Detect which cell encompasses the target text, then output its [X, Y] center coordinate. 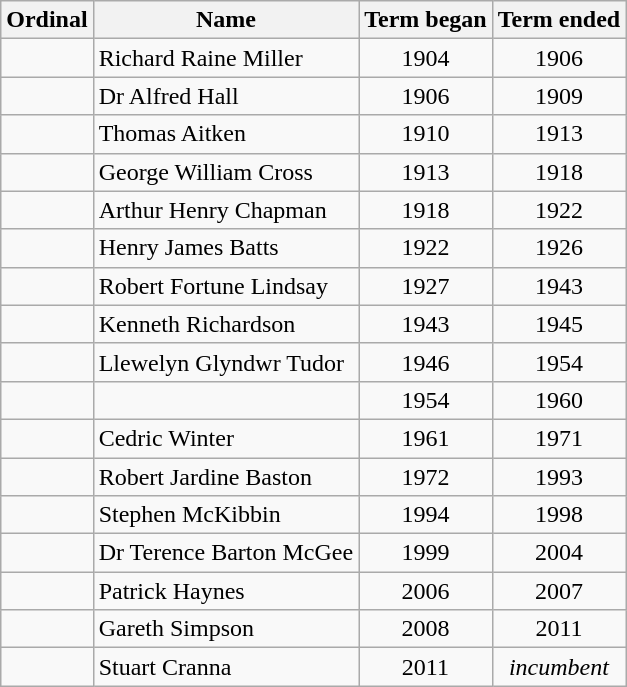
Richard Raine Miller [226, 58]
1904 [426, 58]
1909 [559, 96]
Dr Alfred Hall [226, 96]
1993 [559, 477]
Stuart Cranna [226, 667]
Robert Fortune Lindsay [226, 286]
1972 [426, 477]
1910 [426, 134]
Llewelyn Glyndwr Tudor [226, 362]
1927 [426, 286]
Arthur Henry Chapman [226, 210]
Term began [426, 20]
Patrick Haynes [226, 591]
1960 [559, 400]
1945 [559, 324]
Kenneth Richardson [226, 324]
George William Cross [226, 172]
2008 [426, 629]
Henry James Batts [226, 248]
1998 [559, 515]
Cedric Winter [226, 438]
Stephen McKibbin [226, 515]
2004 [559, 553]
1999 [426, 553]
1926 [559, 248]
2006 [426, 591]
Robert Jardine Baston [226, 477]
Name [226, 20]
1994 [426, 515]
1961 [426, 438]
Gareth Simpson [226, 629]
Thomas Aitken [226, 134]
Term ended [559, 20]
2007 [559, 591]
Dr Terence Barton McGee [226, 553]
1971 [559, 438]
1946 [426, 362]
incumbent [559, 667]
Ordinal [47, 20]
